Output the (x, y) coordinate of the center of the cell containing the given text.  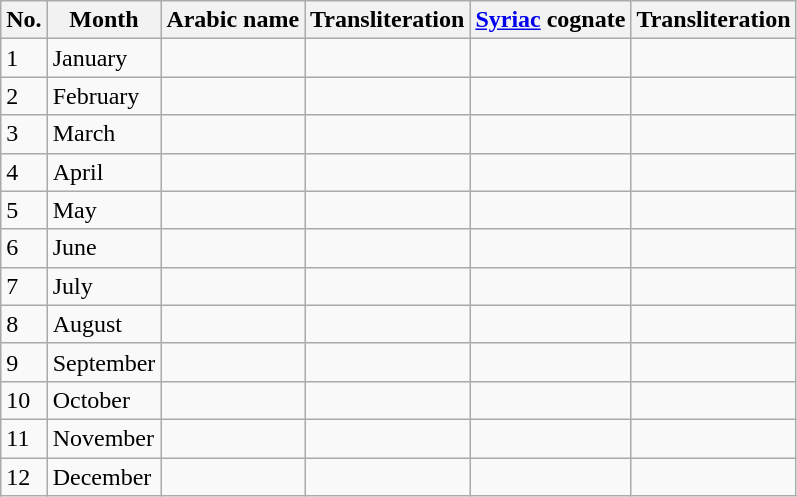
September (104, 362)
1 (24, 58)
5 (24, 210)
3 (24, 134)
11 (24, 438)
6 (24, 248)
12 (24, 477)
No. (24, 20)
Syriac cognate (550, 20)
April (104, 172)
December (104, 477)
Month (104, 20)
October (104, 400)
4 (24, 172)
November (104, 438)
Arabic name (233, 20)
8 (24, 324)
9 (24, 362)
May (104, 210)
March (104, 134)
January (104, 58)
August (104, 324)
10 (24, 400)
2 (24, 96)
7 (24, 286)
July (104, 286)
February (104, 96)
June (104, 248)
